Determine the (X, Y) coordinate at the center of the cell enclosing the given text.  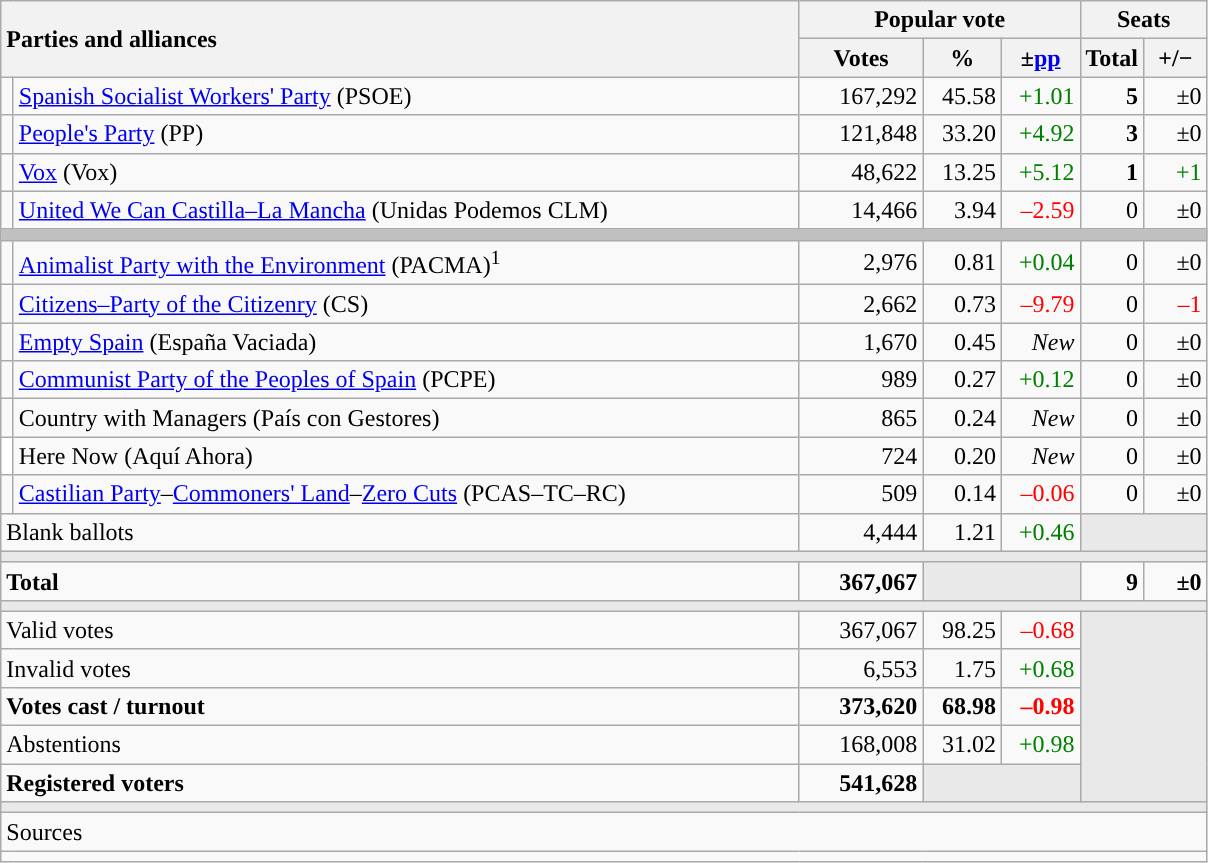
0.73 (962, 304)
Spanish Socialist Workers' Party (PSOE) (406, 96)
Animalist Party with the Environment (PACMA)1 (406, 262)
0.27 (962, 380)
509 (861, 494)
0.45 (962, 342)
13.25 (962, 172)
168,008 (861, 745)
+1.01 (1040, 96)
–2.59 (1040, 210)
Country with Managers (País con Gestores) (406, 418)
Communist Party of the Peoples of Spain (PCPE) (406, 380)
±pp (1040, 58)
4,444 (861, 532)
Here Now (Aquí Ahora) (406, 456)
Castilian Party–Commoners' Land–Zero Cuts (PCAS–TC–RC) (406, 494)
0.24 (962, 418)
9 (1112, 581)
48,622 (861, 172)
541,628 (861, 783)
% (962, 58)
Empty Spain (España Vaciada) (406, 342)
31.02 (962, 745)
1,670 (861, 342)
–0.98 (1040, 706)
Votes cast / turnout (400, 706)
14,466 (861, 210)
Abstentions (400, 745)
2,662 (861, 304)
865 (861, 418)
Vox (Vox) (406, 172)
+4.92 (1040, 134)
–9.79 (1040, 304)
Popular vote (940, 20)
People's Party (PP) (406, 134)
–1 (1176, 304)
Blank ballots (400, 532)
Valid votes (400, 630)
+0.46 (1040, 532)
+0.04 (1040, 262)
68.98 (962, 706)
5 (1112, 96)
Seats (1144, 20)
0.14 (962, 494)
1.21 (962, 532)
Sources (604, 832)
+5.12 (1040, 172)
167,292 (861, 96)
0.81 (962, 262)
Invalid votes (400, 668)
3 (1112, 134)
+0.68 (1040, 668)
United We Can Castilla–La Mancha (Unidas Podemos CLM) (406, 210)
2,976 (861, 262)
+1 (1176, 172)
33.20 (962, 134)
6,553 (861, 668)
989 (861, 380)
1.75 (962, 668)
+/− (1176, 58)
–0.06 (1040, 494)
+0.98 (1040, 745)
Citizens–Party of the Citizenry (CS) (406, 304)
45.58 (962, 96)
3.94 (962, 210)
373,620 (861, 706)
0.20 (962, 456)
Votes (861, 58)
+0.12 (1040, 380)
Parties and alliances (400, 39)
121,848 (861, 134)
98.25 (962, 630)
–0.68 (1040, 630)
Registered voters (400, 783)
724 (861, 456)
1 (1112, 172)
